Output the (X, Y) coordinate of the center of the cell containing the given text.  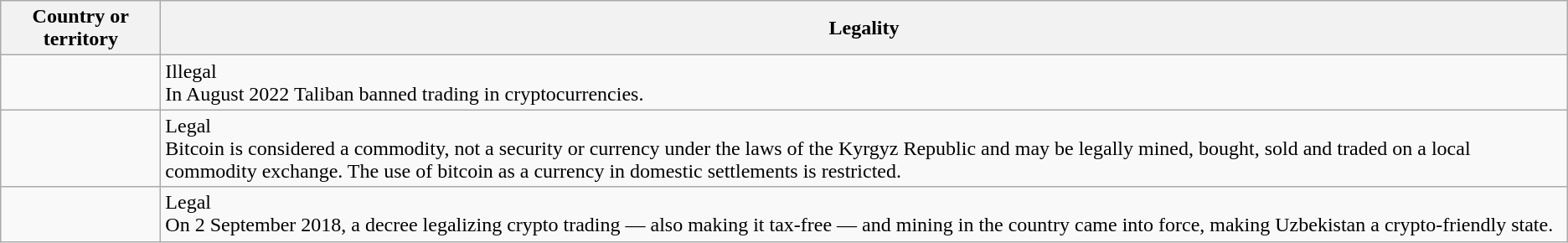
Legality (864, 28)
IllegalIn August 2022 Taliban banned trading in cryptocurrencies. (864, 82)
Country or territory (80, 28)
